Capture the cell that displays the provided text and extract its (X, Y) central coordinate. 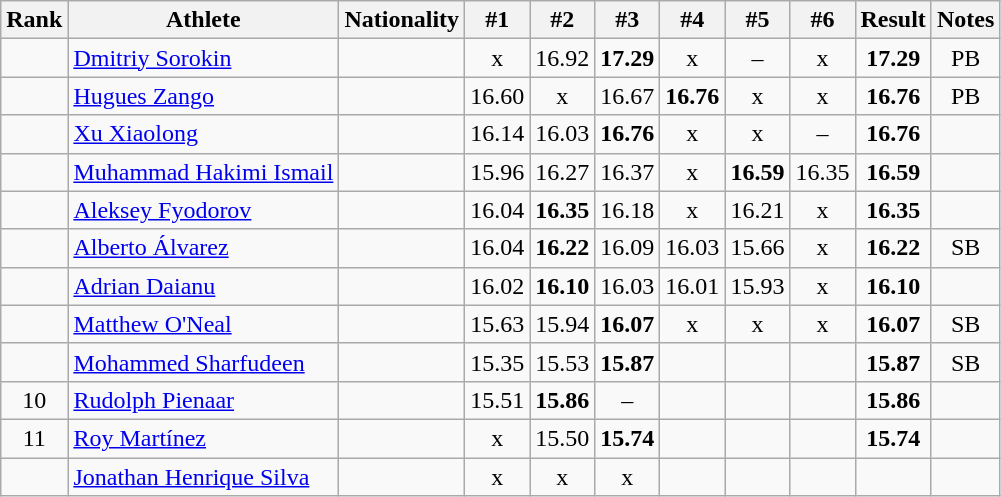
11 (34, 438)
Roy Martínez (204, 438)
Muhammad Hakimi Ismail (204, 172)
16.02 (498, 286)
16.37 (628, 172)
Result (893, 20)
#4 (692, 20)
Aleksey Fyodorov (204, 210)
Athlete (204, 20)
16.92 (562, 58)
16.09 (628, 248)
#2 (562, 20)
16.67 (628, 96)
15.63 (498, 324)
16.21 (758, 210)
Notes (965, 20)
Alberto Álvarez (204, 248)
Rank (34, 20)
#3 (628, 20)
#6 (822, 20)
Nationality (402, 20)
10 (34, 400)
Adrian Daianu (204, 286)
15.94 (562, 324)
Dmitriy Sorokin (204, 58)
Rudolph Pienaar (204, 400)
Jonathan Henrique Silva (204, 477)
Mohammed Sharfudeen (204, 362)
16.18 (628, 210)
15.50 (562, 438)
15.51 (498, 400)
Xu Xiaolong (204, 134)
15.35 (498, 362)
Matthew O'Neal (204, 324)
#1 (498, 20)
Hugues Zango (204, 96)
16.01 (692, 286)
15.93 (758, 286)
16.60 (498, 96)
15.96 (498, 172)
16.27 (562, 172)
15.66 (758, 248)
15.53 (562, 362)
16.14 (498, 134)
#5 (758, 20)
